Locate the cell with the specified text and output its [X, Y] center coordinate. 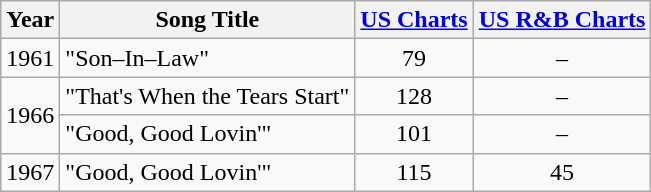
45 [562, 172]
128 [414, 96]
1967 [30, 172]
Year [30, 20]
101 [414, 134]
1966 [30, 115]
1961 [30, 58]
115 [414, 172]
79 [414, 58]
Song Title [208, 20]
US Charts [414, 20]
US R&B Charts [562, 20]
"Son–In–Law" [208, 58]
"That's When the Tears Start" [208, 96]
